For the text-containing cell, return its midpoint in [x, y] coordinate format. 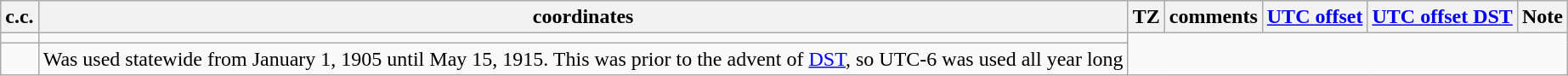
Was used statewide from January 1, 1905 until May 15, 1915. This was prior to the advent of DST, so UTC-6 was used all year long [583, 59]
UTC offset DST [1442, 17]
comments [1214, 17]
coordinates [583, 17]
Note [1542, 17]
UTC offset [1315, 17]
c.c. [20, 17]
TZ [1146, 17]
